Capture the cell that displays the provided text and extract its [x, y] central coordinate. 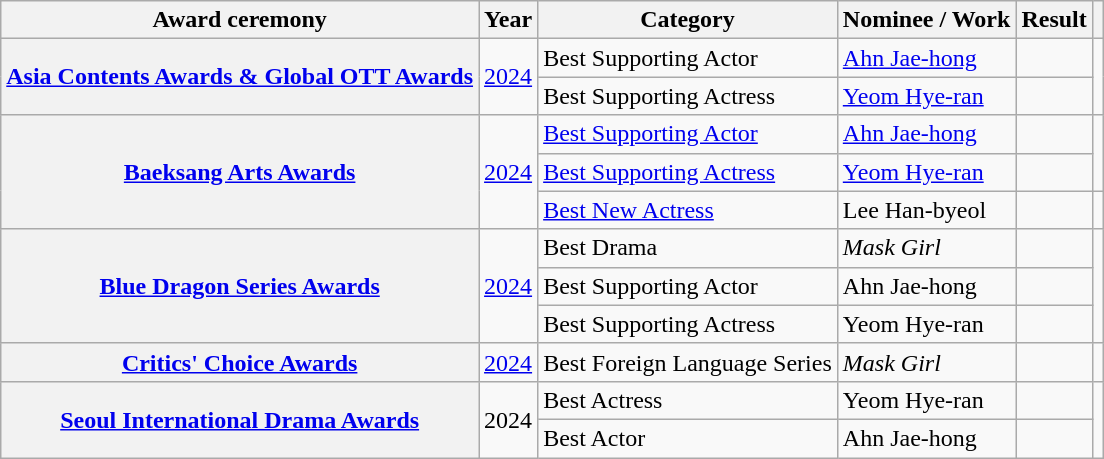
Category [688, 20]
Best Foreign Language Series [688, 362]
Lee Han-byeol [926, 210]
Award ceremony [240, 20]
Year [508, 20]
Critics' Choice Awards [240, 362]
Result [1054, 20]
Best Actor [688, 438]
Nominee / Work [926, 20]
Asia Contents Awards & Global OTT Awards [240, 77]
Best New Actress [688, 210]
Best Drama [688, 248]
Seoul International Drama Awards [240, 419]
Blue Dragon Series Awards [240, 286]
Baeksang Arts Awards [240, 172]
Best Actress [688, 400]
